Extract the (X, Y) coordinate from the center of the cell holding the provided text.  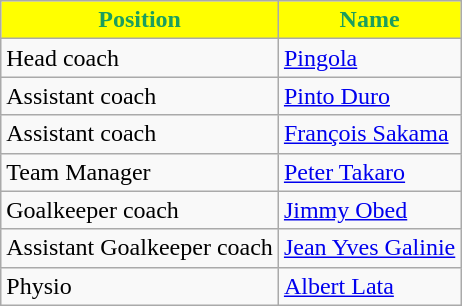
Assistant Goalkeeper coach (140, 248)
Position (140, 20)
Physio (140, 286)
Pingola (369, 58)
Team Manager (140, 172)
Pinto Duro (369, 96)
Jimmy Obed (369, 210)
François Sakama (369, 134)
Peter Takaro (369, 172)
Name (369, 20)
Head coach (140, 58)
Goalkeeper coach (140, 210)
Jean Yves Galinie (369, 248)
Albert Lata (369, 286)
